Find where the given text appears and provide that cell's center as (x, y) coordinate. 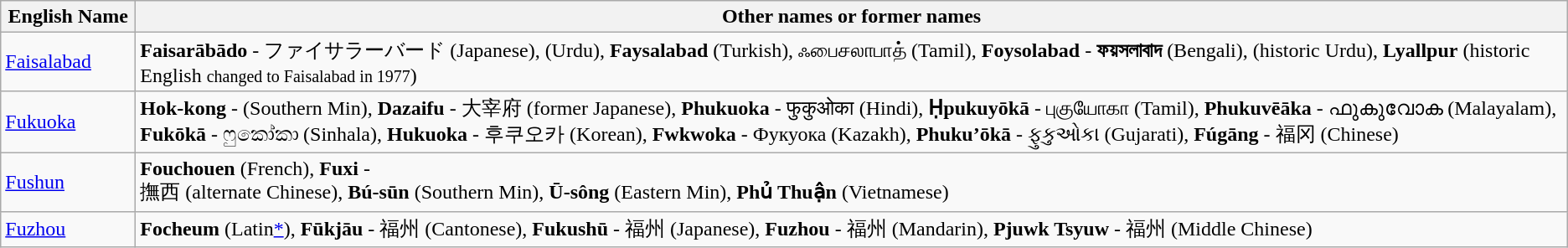
Fouchouen (French), Fuxi -撫西 (alternate Chinese), Bú-sūn (Southern Min), Ū-sông (Eastern Min), Phủ Thuận (Vietnamese) (851, 182)
Faisalabad (69, 62)
English Name (69, 17)
Fuzhou (69, 230)
Fukuoka (69, 121)
Fushun (69, 182)
Other names or former names (851, 17)
Focheum (Latin*), Fūkjāu - 福州 (Cantonese), Fukushū - 福州 (Japanese), Fuzhou - 福州 (Mandarin), Pjuwk Tsyuw - 福州 (Middle Chinese) (851, 230)
